Search for the cell housing the specified text and yield its [x, y] center coordinate. 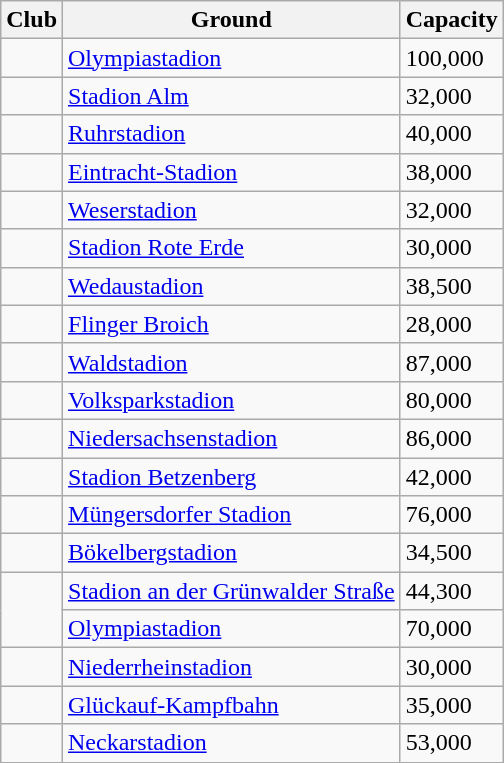
Eintracht-Stadion [232, 172]
Glückauf-Kampfbahn [232, 705]
Stadion an der Grünwalder Straße [232, 591]
70,000 [452, 629]
35,000 [452, 705]
Wedaustadion [232, 286]
28,000 [452, 324]
38,000 [452, 172]
80,000 [452, 400]
38,500 [452, 286]
Stadion Alm [232, 96]
86,000 [452, 438]
53,000 [452, 743]
42,000 [452, 477]
Neckarstadion [232, 743]
Niederrheinstadion [232, 667]
Club [32, 20]
Müngersdorfer Stadion [232, 515]
40,000 [452, 134]
100,000 [452, 58]
Capacity [452, 20]
Stadion Rote Erde [232, 248]
Niedersachsenstadion [232, 438]
Volksparkstadion [232, 400]
Weserstadion [232, 210]
Flinger Broich [232, 324]
34,500 [452, 553]
Stadion Betzenberg [232, 477]
76,000 [452, 515]
Waldstadion [232, 362]
44,300 [452, 591]
Ground [232, 20]
Bökelbergstadion [232, 553]
Ruhrstadion [232, 134]
87,000 [452, 362]
